Identify which cell holds the provided text, then report its [X, Y] central coordinate. 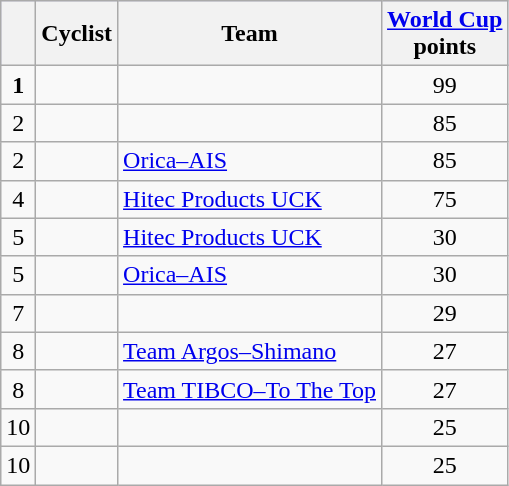
29 [445, 313]
World Cuppoints [445, 34]
Team Argos–Shimano [250, 351]
75 [445, 199]
Team [250, 34]
4 [18, 199]
Team TIBCO–To The Top [250, 389]
7 [18, 313]
Cyclist [77, 34]
1 [18, 85]
99 [445, 85]
